Output the (x, y) coordinate of the center of the cell containing the given text.  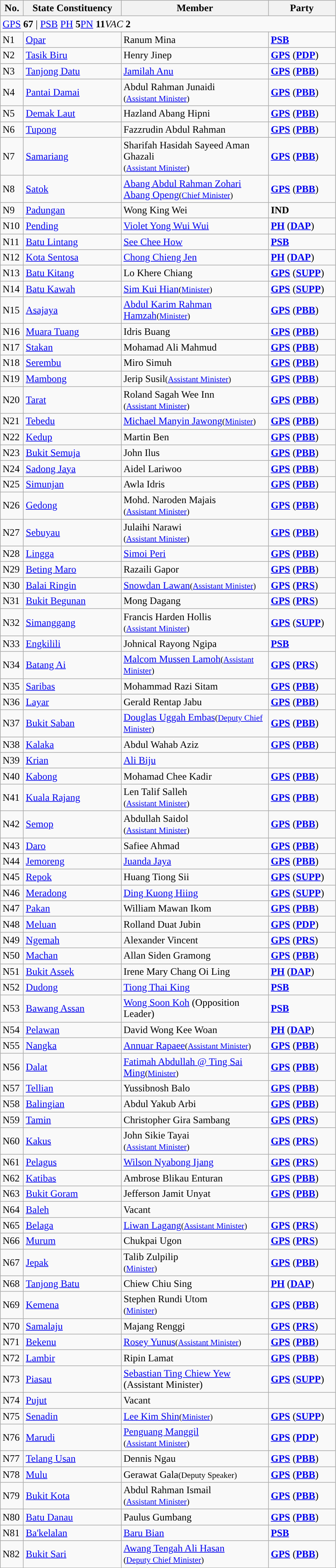
N69 (12, 1305)
Miro Simuh (195, 363)
Repok (72, 877)
Yussibnosh Balo (195, 1088)
Gerald Rentap Jabu (195, 702)
Asajaya (72, 310)
State Constituency (72, 8)
N59 (12, 1120)
N1 (12, 40)
Allan Siden Gramong (195, 956)
N65 (12, 1225)
Ambrose Blikau Enturan (195, 1178)
Baru Bian (195, 1533)
N32 (12, 623)
Rolland Duat Jubin (195, 924)
Abang Abdul Rahman Zohari Abang Openg(Chief Minister) (195, 189)
Dalat (72, 1067)
Samariang (72, 156)
Lingga (72, 554)
David Wong Kee Woan (195, 1030)
Christopher Gira Sambang (195, 1120)
N42 (12, 824)
Katibas (72, 1178)
Chong Chieng Jen (195, 258)
N80 (12, 1517)
N6 (12, 129)
Tanjong Datu (72, 71)
Mohammad Razi Sitam (195, 686)
N52 (12, 987)
Abdul Karim Rahman Hamzah(Minister) (195, 310)
Jefferson Jamit Unyat (195, 1194)
Huang Tiong Sii (195, 877)
Razaili Gapor (195, 570)
Kabong (72, 776)
Jerip Susil(Assistant Minister) (195, 379)
N39 (12, 760)
N36 (12, 702)
Abdullah Saidol(Assistant Minister) (195, 824)
Opar (72, 40)
William Mawan Ikom (195, 909)
Lo Khere Chiang (195, 273)
N77 (12, 1459)
N17 (12, 347)
Kota Sentosa (72, 258)
Tanjong Batu (72, 1284)
Chiew Chiu Sing (195, 1284)
Semop (72, 824)
Tupong (72, 129)
N4 (12, 93)
Simanggang (72, 623)
N72 (12, 1358)
Irene Mary Chang Oi Ling (195, 971)
Saribas (72, 686)
Wong King Wei (195, 210)
Henry Jinep (195, 55)
Ali Biju (195, 760)
Krian (72, 760)
Bukit Goram (72, 1194)
Violet Yong Wui Wui (195, 226)
Snowdan Lawan(Assistant Minister) (195, 585)
Awang Tengah Ali Hasan(Deputy Chief Minister) (195, 1554)
N24 (12, 468)
N10 (12, 226)
N47 (12, 909)
Padungan (72, 210)
N53 (12, 1009)
N49 (12, 940)
N58 (12, 1104)
Senadin (72, 1416)
Pujut (72, 1400)
Julaihi Narawi(Assistant Minister) (195, 532)
Kalaka (72, 745)
Sebuyau (72, 532)
Alexander Vincent (195, 940)
Tarat (72, 400)
Kemena (72, 1305)
N20 (12, 400)
See Chee How (195, 242)
Mohamad Chee Kadir (195, 776)
Piasau (72, 1379)
Tebedu (72, 421)
Sadong Jaya (72, 468)
N26 (12, 505)
Kakus (72, 1141)
Len Talif Salleh(Assistant Minister) (195, 797)
Tiong Thai King (195, 987)
N50 (12, 956)
Pelawan (72, 1030)
Lambir (72, 1358)
Liwan Lagang(Assistant Minister) (195, 1225)
Telang Usan (72, 1459)
N11 (12, 242)
Pending (72, 226)
N73 (12, 1379)
Samalaju (72, 1326)
Meluan (72, 924)
Bukit Semuja (72, 453)
John Sikie Tayai(Assistant Minister) (195, 1141)
Chukpai Ugon (195, 1241)
Bukit Assek (72, 971)
N55 (12, 1045)
N45 (12, 877)
N43 (12, 845)
Safiee Ahmad (195, 845)
N70 (12, 1326)
Abdul Rahman Junaidi(Assistant Minister) (195, 93)
Wilson Nyabong Ijang (195, 1162)
Martin Ben (195, 437)
Layar (72, 702)
Stakan (72, 347)
N79 (12, 1496)
N54 (12, 1030)
Engkilili (72, 644)
N7 (12, 156)
GPS 67 | PSB PH 5PN 11VAC 2 (168, 24)
Stephen Rundi Utom(Minister) (195, 1305)
N27 (12, 532)
Tasik Biru (72, 55)
Annuar Rapaee(Assistant Minister) (195, 1045)
N57 (12, 1088)
N48 (12, 924)
Johnical Rayong Ngipa (195, 644)
N68 (12, 1284)
Malcom Mussen Lamoh(Assistant Minister) (195, 665)
N19 (12, 379)
N46 (12, 893)
No. (12, 8)
N3 (12, 71)
N33 (12, 644)
Belaga (72, 1225)
Baleh (72, 1210)
Party (302, 8)
Muara Tuang (72, 332)
Beting Maro (72, 570)
Sebastian Ting Chiew Yew (Assistant Minister) (195, 1379)
Batu Kawah (72, 289)
Balingian (72, 1104)
Daro (72, 845)
Simoi Peri (195, 554)
N14 (12, 289)
N15 (12, 310)
N13 (12, 273)
Pakan (72, 909)
Abdul Rahman Ismail(Assistant Minister) (195, 1496)
Talib Zulpilip(Minister) (195, 1263)
Member (195, 8)
Ding Kuong Hiing (195, 893)
N40 (12, 776)
Batang Ai (72, 665)
Hazland Abang Hipni (195, 114)
N74 (12, 1400)
John Ilus (195, 453)
N25 (12, 484)
N75 (12, 1416)
Demak Laut (72, 114)
N2 (12, 55)
N12 (12, 258)
Jemoreng (72, 862)
Tamin (72, 1120)
Ba'kelalan (72, 1533)
N62 (12, 1178)
N21 (12, 421)
Ngemah (72, 940)
Idris Buang (195, 332)
Fazzrudin Abdul Rahman (195, 129)
Majang Renggi (195, 1326)
Gedong (72, 505)
N51 (12, 971)
Tellian (72, 1088)
Juanda Jaya (195, 862)
N37 (12, 723)
Pelagus (72, 1162)
N35 (12, 686)
Batu Danau (72, 1517)
Mohd. Naroden Majais(Assistant Minister) (195, 505)
Awla Idris (195, 484)
Balai Ringin (72, 585)
Simunjan (72, 484)
Mong Dagang (195, 601)
N64 (12, 1210)
Roland Sagah Wee Inn(Assistant Minister) (195, 400)
Dennis Ngau (195, 1459)
N16 (12, 332)
Ranum Mina (195, 40)
Bukit Sari (72, 1554)
Michael Manyin Jawong(Minister) (195, 421)
N81 (12, 1533)
N67 (12, 1263)
IND (302, 210)
N76 (12, 1438)
N18 (12, 363)
N8 (12, 189)
Bukit Saban (72, 723)
Aidel Lariwoo (195, 468)
Marudi (72, 1438)
N61 (12, 1162)
N41 (12, 797)
Jepak (72, 1263)
Francis Harden Hollis(Assistant Minister) (195, 623)
Fatimah Abdullah @ Ting Sai Ming(Minister) (195, 1067)
N5 (12, 114)
N60 (12, 1141)
N63 (12, 1194)
Douglas Uggah Embas(Deputy Chief Minister) (195, 723)
Satok (72, 189)
Kedup (72, 437)
Batu Kitang (72, 273)
Meradong (72, 893)
N28 (12, 554)
Nangka (72, 1045)
Jamilah Anu (195, 71)
Bekenu (72, 1342)
N30 (12, 585)
Mambong (72, 379)
Abdul Yakub Arbi (195, 1104)
Mohamad Ali Mahmud (195, 347)
Abdul Wahab Aziz (195, 745)
Pantai Damai (72, 93)
Rosey Yunus(Assistant Minister) (195, 1342)
Kuala Rajang (72, 797)
N31 (12, 601)
N29 (12, 570)
N66 (12, 1241)
Serembu (72, 363)
N34 (12, 665)
Machan (72, 956)
N9 (12, 210)
Dudong (72, 987)
Bukit Begunan (72, 601)
Mulu (72, 1475)
Paulus Gumbang (195, 1517)
N82 (12, 1554)
N71 (12, 1342)
N23 (12, 453)
Penguang Manggil(Assistant Minister) (195, 1438)
Wong Soon Koh (Opposition Leader) (195, 1009)
N38 (12, 745)
N78 (12, 1475)
Ripin Lamat (195, 1358)
Sim Kui Hian(Minister) (195, 289)
Sharifah Hasidah Sayeed Aman Ghazali(Assistant Minister) (195, 156)
Bawang Assan (72, 1009)
Gerawat Gala(Deputy Speaker) (195, 1475)
N56 (12, 1067)
Bukit Kota (72, 1496)
Murum (72, 1241)
Lee Kim Shin(Minister) (195, 1416)
Batu Lintang (72, 242)
N22 (12, 437)
N44 (12, 862)
